For the text-containing cell, return its midpoint in (X, Y) coordinate format. 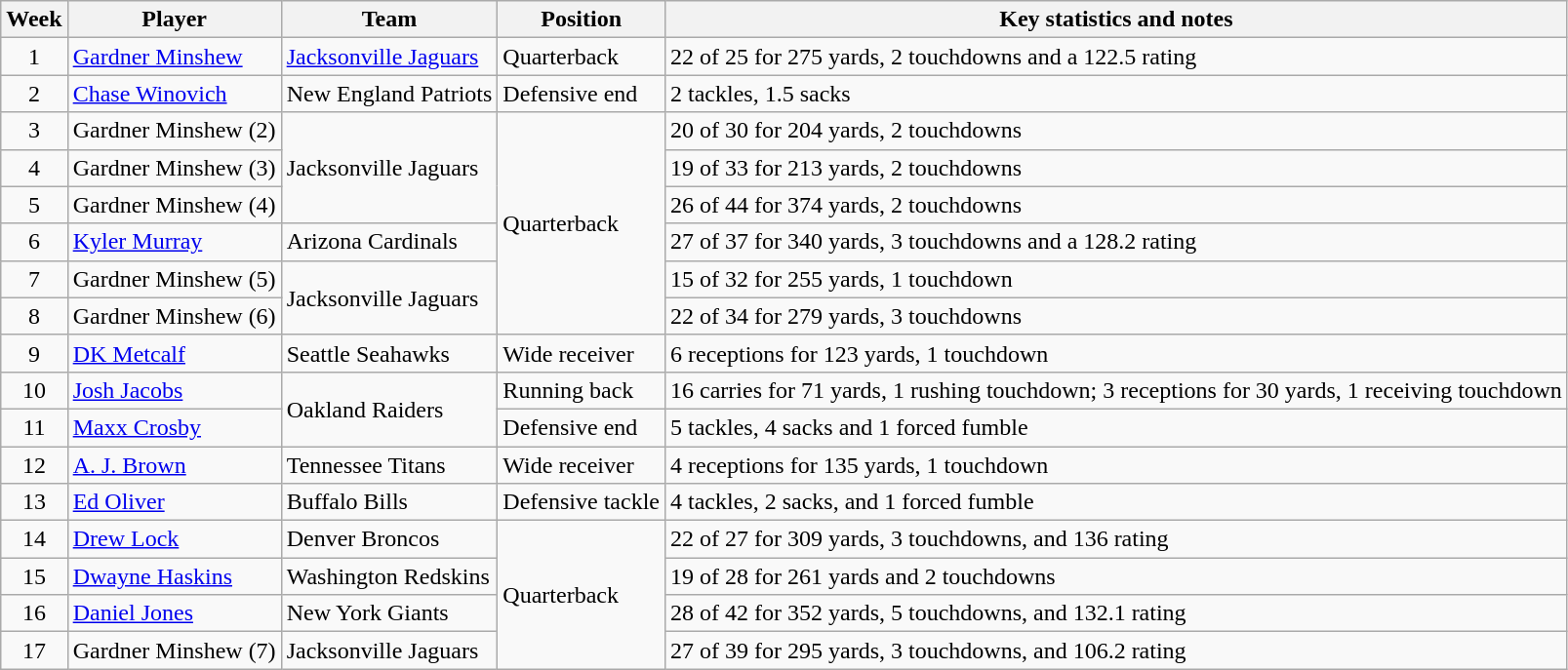
A. J. Brown (174, 465)
Denver Broncos (389, 539)
Josh Jacobs (174, 390)
6 (34, 242)
28 of 42 for 352 yards, 5 touchdowns, and 132.1 rating (1116, 613)
16 carries for 71 yards, 1 rushing touchdown; 3 receptions for 30 yards, 1 receiving touchdown (1116, 390)
Arizona Cardinals (389, 242)
4 (34, 168)
Position (582, 20)
22 of 25 for 275 yards, 2 touchdowns and a 122.5 rating (1116, 57)
27 of 39 for 295 yards, 3 touchdowns, and 106.2 rating (1116, 650)
New England Patriots (389, 94)
New York Giants (389, 613)
Oakland Raiders (389, 409)
10 (34, 390)
Gardner Minshew (174, 57)
Gardner Minshew (7) (174, 650)
Kyler Murray (174, 242)
Dwayne Haskins (174, 576)
22 of 27 for 309 yards, 3 touchdowns, and 136 rating (1116, 539)
11 (34, 427)
Tennessee Titans (389, 465)
Maxx Crosby (174, 427)
3 (34, 131)
Player (174, 20)
6 receptions for 123 yards, 1 touchdown (1116, 353)
Gardner Minshew (2) (174, 131)
5 (34, 205)
20 of 30 for 204 yards, 2 touchdowns (1116, 131)
2 (34, 94)
Chase Winovich (174, 94)
4 receptions for 135 yards, 1 touchdown (1116, 465)
Defensive tackle (582, 502)
15 of 32 for 255 yards, 1 touchdown (1116, 279)
Ed Oliver (174, 502)
Seattle Seahawks (389, 353)
Washington Redskins (389, 576)
12 (34, 465)
DK Metcalf (174, 353)
1 (34, 57)
Gardner Minshew (4) (174, 205)
26 of 44 for 374 yards, 2 touchdowns (1116, 205)
19 of 33 for 213 yards, 2 touchdowns (1116, 168)
Daniel Jones (174, 613)
Week (34, 20)
2 tackles, 1.5 sacks (1116, 94)
4 tackles, 2 sacks, and 1 forced fumble (1116, 502)
14 (34, 539)
8 (34, 316)
13 (34, 502)
9 (34, 353)
5 tackles, 4 sacks and 1 forced fumble (1116, 427)
15 (34, 576)
Drew Lock (174, 539)
Buffalo Bills (389, 502)
19 of 28 for 261 yards and 2 touchdowns (1116, 576)
Gardner Minshew (3) (174, 168)
27 of 37 for 340 yards, 3 touchdowns and a 128.2 rating (1116, 242)
7 (34, 279)
Running back (582, 390)
Gardner Minshew (5) (174, 279)
Key statistics and notes (1116, 20)
Team (389, 20)
16 (34, 613)
Gardner Minshew (6) (174, 316)
17 (34, 650)
22 of 34 for 279 yards, 3 touchdowns (1116, 316)
